Return the (X, Y) coordinate for the center point of the cell that contains the specified text.  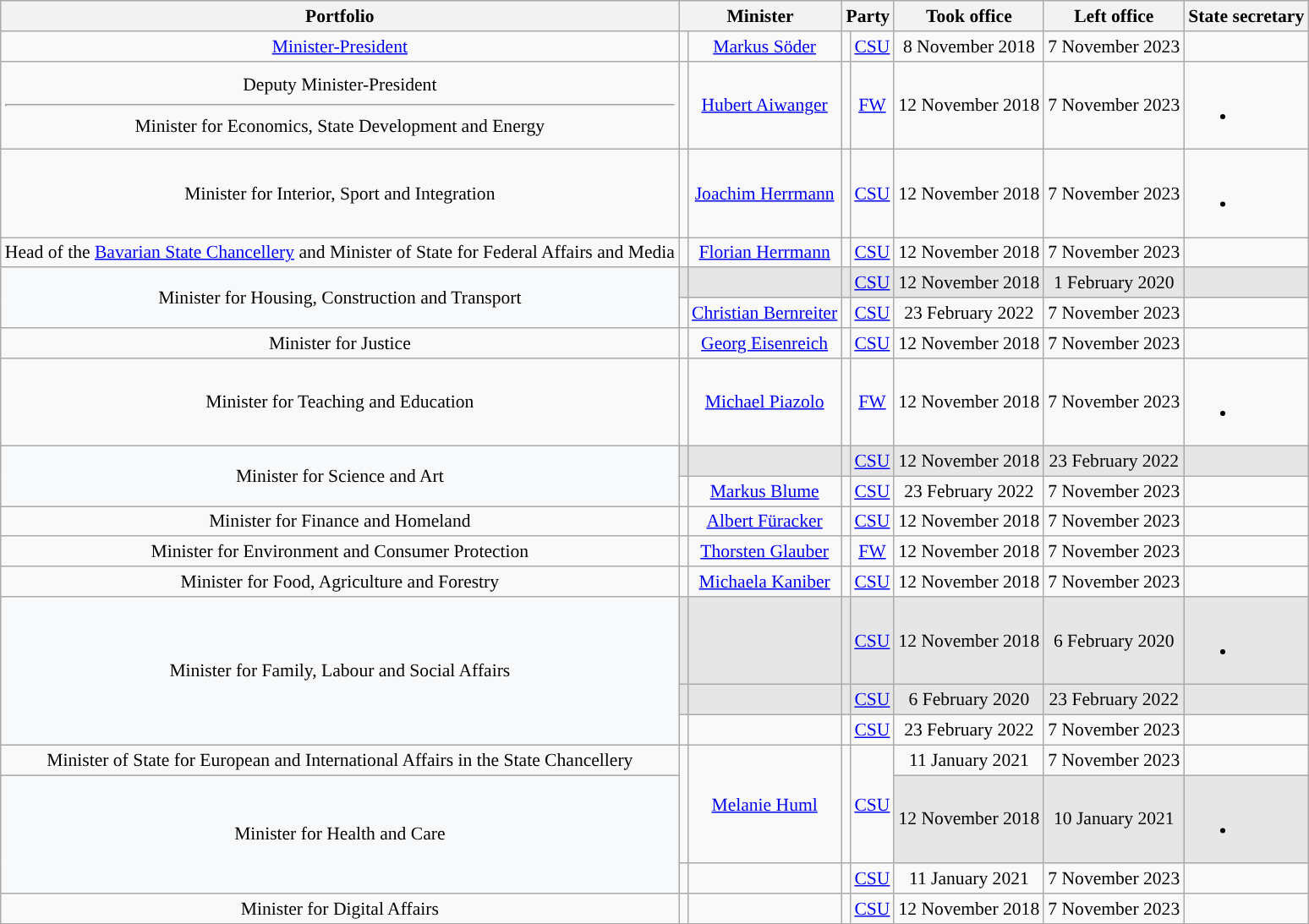
10 January 2021 (1114, 819)
Markus Blume (764, 491)
Took office (969, 16)
State secretary (1246, 16)
Minister for Finance and Homeland (340, 522)
Minister for Science and Art (340, 477)
Minister for Food, Agriculture and Forestry (340, 582)
Melanie Huml (764, 804)
8 November 2018 (969, 46)
Minister of State for European and International Affairs in the State Chancellery (340, 760)
Minister-President (340, 46)
Portfolio (340, 16)
Michaela Kaniber (764, 582)
Florian Herrmann (764, 253)
Albert Füracker (764, 522)
Minister (760, 16)
Christian Bernreiter (764, 313)
Minister for Family, Labour and Social Affairs (340, 671)
Minister for Digital Affairs (340, 909)
Deputy Minister-PresidentMinister for Economics, State Development and Energy (340, 105)
Minister for Health and Care (340, 834)
Markus Söder (764, 46)
Hubert Aiwanger (764, 105)
Thorsten Glauber (764, 552)
Head of the Bavarian State Chancellery and Minister of State for Federal Affairs and Media (340, 253)
Georg Eisenreich (764, 343)
Minister for Interior, Sport and Integration (340, 194)
Joachim Herrmann (764, 194)
Minister for Justice (340, 343)
Michael Piazolo (764, 402)
Party (868, 16)
Minister for Teaching and Education (340, 402)
Minister for Environment and Consumer Protection (340, 552)
1 February 2020 (1114, 283)
Minister for Housing, Construction and Transport (340, 298)
Left office (1114, 16)
